Provide the (x, y) coordinate of the cell's center where the given text is located.  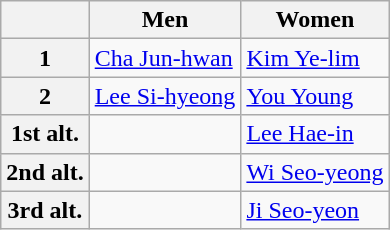
Kim Ye-lim (315, 58)
You Young (315, 96)
Lee Hae-in (315, 134)
2nd alt. (45, 172)
1st alt. (45, 134)
3rd alt. (45, 210)
Wi Seo-yeong (315, 172)
Men (165, 20)
2 (45, 96)
1 (45, 58)
Cha Jun-hwan (165, 58)
Lee Si-hyeong (165, 96)
Ji Seo-yeon (315, 210)
Women (315, 20)
